Identify which cell holds the provided text, then report its [x, y] central coordinate. 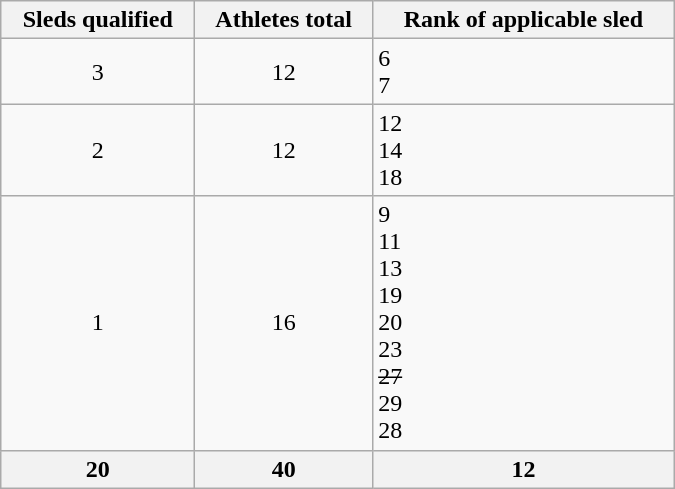
16 [284, 323]
Athletes total [284, 20]
6 7 [524, 72]
3 [98, 72]
Sleds qualified [98, 20]
40 [284, 469]
Rank of applicable sled [524, 20]
1 [98, 323]
9 11 13 19 20 23 27 29 28 [524, 323]
12 14 18 [524, 150]
2 [98, 150]
20 [98, 469]
